From the cell containing the given text, extract its center point as [X, Y] coordinate. 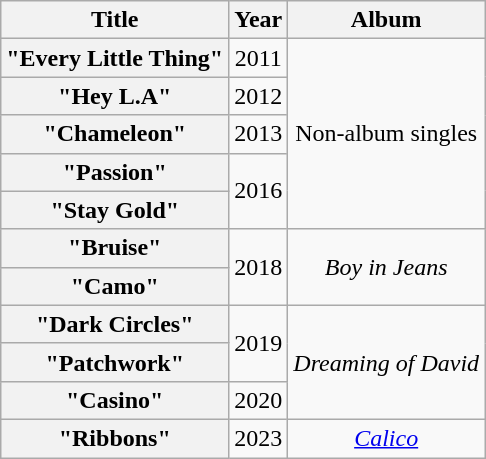
"Hey L.A" [115, 96]
2020 [258, 400]
Boy in Jeans [386, 267]
"Chameleon" [115, 134]
Non-album singles [386, 134]
"Patchwork" [115, 362]
Calico [386, 438]
2023 [258, 438]
"Every Little Thing" [115, 58]
"Bruise" [115, 248]
Dreaming of David [386, 362]
"Camo" [115, 286]
2019 [258, 343]
"Passion" [115, 172]
2013 [258, 134]
2012 [258, 96]
2016 [258, 191]
2018 [258, 267]
Year [258, 20]
2011 [258, 58]
"Stay Gold" [115, 210]
"Casino" [115, 400]
"Ribbons" [115, 438]
"Dark Circles" [115, 324]
Album [386, 20]
Title [115, 20]
